Pinpoint the cell where the given text exists, returning its [X, Y] midpoint coordinate. 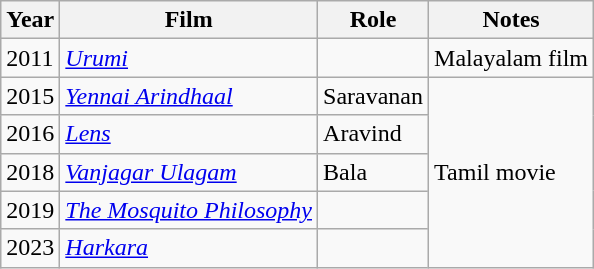
Role [374, 20]
Aravind [374, 134]
2015 [30, 96]
2016 [30, 134]
Urumi [189, 58]
Saravanan [374, 96]
Notes [512, 20]
2023 [30, 248]
Bala [374, 172]
2019 [30, 210]
The Mosquito Philosophy [189, 210]
Malayalam film [512, 58]
2011 [30, 58]
Lens [189, 134]
Tamil movie [512, 172]
Vanjagar Ulagam [189, 172]
Film [189, 20]
2018 [30, 172]
Yennai Arindhaal [189, 96]
Harkara [189, 248]
Year [30, 20]
